Scan for the cell matching the given text and deliver its (x, y) coordinate at center. 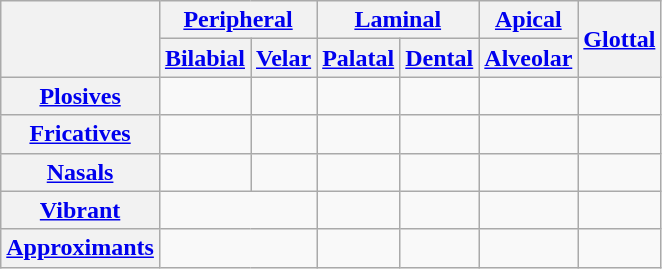
Laminal (398, 20)
Vibrant (80, 210)
Approximants (80, 248)
Plosives (80, 96)
Glottal (620, 39)
Apical (528, 20)
Alveolar (528, 58)
Bilabial (204, 58)
Palatal (358, 58)
Peripheral (238, 20)
Dental (440, 58)
Nasals (80, 172)
Fricatives (80, 134)
Velar (283, 58)
